Pinpoint the cell where the given text exists, returning its (x, y) midpoint coordinate. 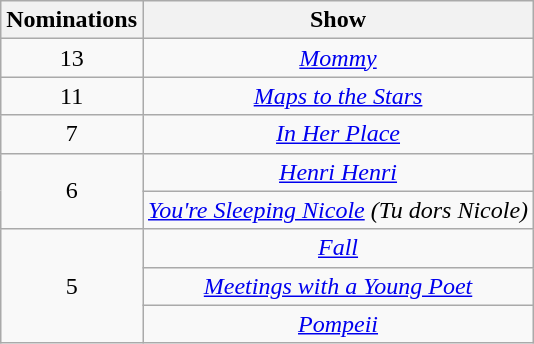
11 (72, 96)
6 (72, 191)
13 (72, 58)
7 (72, 134)
Meetings with a Young Poet (338, 286)
In Her Place (338, 134)
Show (338, 20)
5 (72, 286)
Maps to the Stars (338, 96)
Mommy (338, 58)
Nominations (72, 20)
Henri Henri (338, 172)
Pompeii (338, 324)
You're Sleeping Nicole (Tu dors Nicole) (338, 210)
Fall (338, 248)
